Search for the cell housing the specified text and yield its (X, Y) center coordinate. 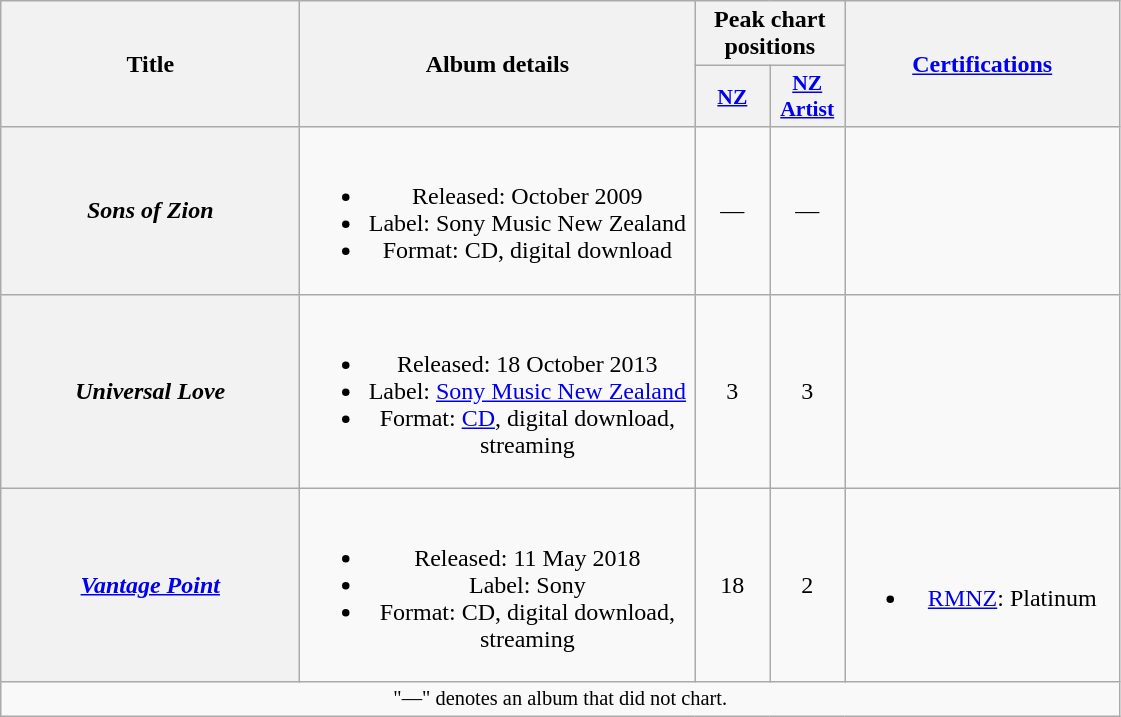
Sons of Zion (150, 210)
Released: October 2009Label: Sony Music New ZealandFormat: CD, digital download (498, 210)
Universal Love (150, 391)
RMNZ: Platinum (982, 585)
NZArtist (808, 96)
NZ (732, 96)
2 (808, 585)
Title (150, 64)
Album details (498, 64)
Vantage Point (150, 585)
Released: 18 October 2013Label: Sony Music New ZealandFormat: CD, digital download, streaming (498, 391)
"—" denotes an album that did not chart. (560, 699)
18 (732, 585)
Certifications (982, 64)
Peak chart positions (770, 34)
Released: 11 May 2018Label: SonyFormat: CD, digital download, streaming (498, 585)
